Pinpoint the cell where the given text exists, returning its [X, Y] midpoint coordinate. 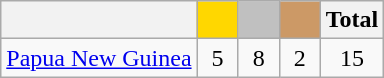
15 [352, 58]
8 [258, 58]
Papua New Guinea [99, 58]
5 [218, 58]
Total [352, 20]
2 [300, 58]
